From the cell containing the given text, extract its center point as (X, Y) coordinate. 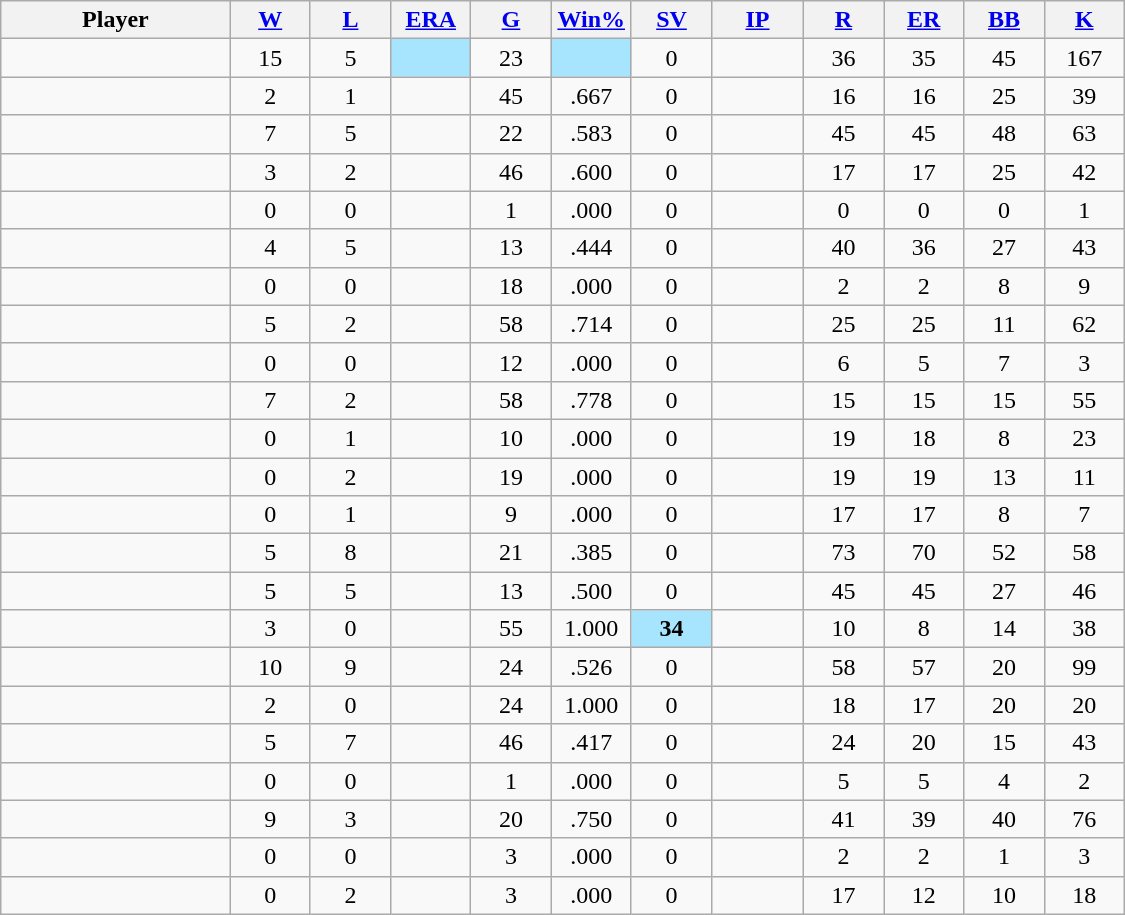
R (843, 20)
.714 (591, 324)
.417 (591, 743)
99 (1084, 667)
.526 (591, 667)
42 (1084, 172)
52 (1004, 553)
57 (924, 667)
.667 (591, 96)
41 (843, 819)
.500 (591, 591)
63 (1084, 134)
ERA (431, 20)
SV (671, 20)
.385 (591, 553)
BB (1004, 20)
62 (1084, 324)
21 (511, 553)
L (350, 20)
.750 (591, 819)
35 (924, 58)
ER (924, 20)
38 (1084, 629)
.444 (591, 248)
48 (1004, 134)
34 (671, 629)
167 (1084, 58)
G (511, 20)
.778 (591, 400)
70 (924, 553)
W (270, 20)
14 (1004, 629)
IP (758, 20)
76 (1084, 819)
22 (511, 134)
K (1084, 20)
Win% (591, 20)
.600 (591, 172)
.583 (591, 134)
Player (116, 20)
6 (843, 362)
73 (843, 553)
